Determine the (X, Y) coordinate at the center of the cell enclosing the given text.  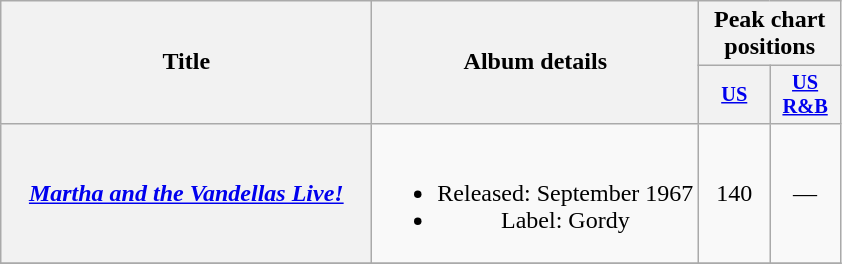
140 (734, 193)
Released: September 1967Label: Gordy (536, 193)
USR&B (806, 95)
US (734, 95)
— (806, 193)
Martha and the Vandellas Live! (186, 193)
Album details (536, 62)
Peak chart positions (770, 34)
Title (186, 62)
